Pinpoint the cell where the given text exists, returning its [X, Y] midpoint coordinate. 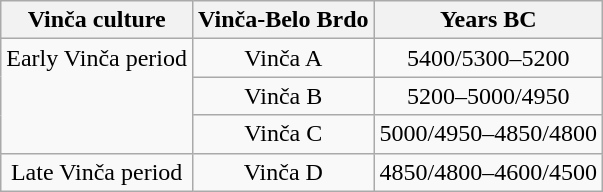
Vinča B [284, 96]
Early Vinča period [97, 96]
5200–5000/4950 [488, 96]
Vinča culture [97, 20]
Late Vinča period [97, 172]
Vinča A [284, 58]
5000/4950–4850/4800 [488, 134]
Vinča-Belo Brdo [284, 20]
Vinča D [284, 172]
5400/5300–5200 [488, 58]
Vinča C [284, 134]
Years BC [488, 20]
4850/4800–4600/4500 [488, 172]
